Identify which cell holds the provided text, then report its [X, Y] central coordinate. 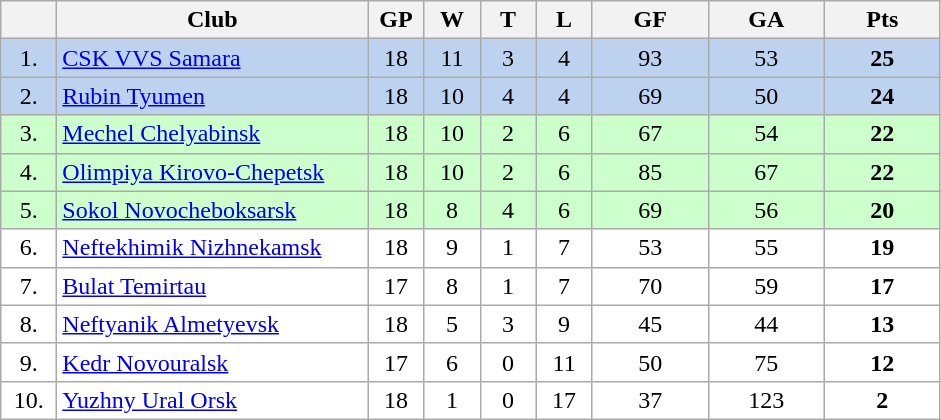
Sokol Novocheboksarsk [212, 210]
4. [29, 172]
37 [650, 400]
123 [766, 400]
13 [882, 324]
25 [882, 58]
5. [29, 210]
3. [29, 134]
Rubin Tyumen [212, 96]
54 [766, 134]
19 [882, 248]
Pts [882, 20]
20 [882, 210]
56 [766, 210]
45 [650, 324]
5 [452, 324]
L [564, 20]
55 [766, 248]
8. [29, 324]
GA [766, 20]
12 [882, 362]
GP [396, 20]
59 [766, 286]
10. [29, 400]
Bulat Temirtau [212, 286]
W [452, 20]
93 [650, 58]
Olimpiya Kirovo-Chepetsk [212, 172]
Neftekhimik Nizhnekamsk [212, 248]
Mechel Chelyabinsk [212, 134]
24 [882, 96]
Yuzhny Ural Orsk [212, 400]
Kedr Novouralsk [212, 362]
70 [650, 286]
Club [212, 20]
85 [650, 172]
CSK VVS Samara [212, 58]
2. [29, 96]
75 [766, 362]
GF [650, 20]
9. [29, 362]
T [508, 20]
6. [29, 248]
7. [29, 286]
1. [29, 58]
44 [766, 324]
Neftyanik Almetyevsk [212, 324]
